Return the (x, y) coordinate for the center point of the cell that contains the specified text.  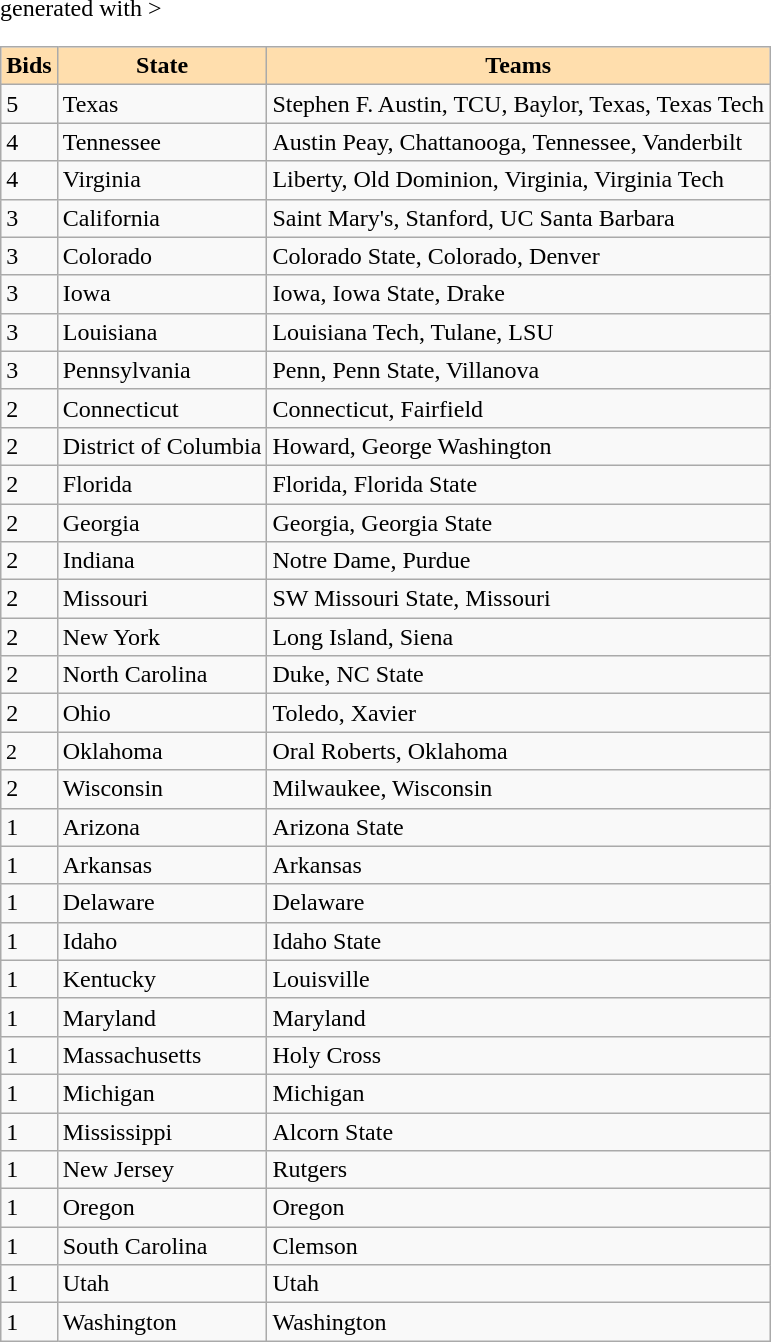
New York (162, 637)
Iowa (162, 294)
Colorado (162, 256)
North Carolina (162, 675)
Arizona (162, 827)
Idaho State (518, 941)
5 (29, 104)
Long Island, Siena (518, 637)
Wisconsin (162, 789)
Florida (162, 484)
Teams (518, 66)
Oklahoma (162, 751)
Idaho (162, 941)
State (162, 66)
Iowa, Iowa State, Drake (518, 294)
Rutgers (518, 1170)
Duke, NC State (518, 675)
Ohio (162, 713)
Oral Roberts, Oklahoma (518, 751)
Virginia (162, 180)
Bids (29, 66)
Indiana (162, 561)
Louisiana (162, 332)
Alcorn State (518, 1131)
Texas (162, 104)
Holy Cross (518, 1055)
Howard, George Washington (518, 446)
Tennessee (162, 142)
Florida, Florida State (518, 484)
Liberty, Old Dominion, Virginia, Virginia Tech (518, 180)
Louisiana Tech, Tulane, LSU (518, 332)
Colorado State, Colorado, Denver (518, 256)
Connecticut (162, 408)
Notre Dame, Purdue (518, 561)
Saint Mary's, Stanford, UC Santa Barbara (518, 218)
Austin Peay, Chattanooga, Tennessee, Vanderbilt (518, 142)
Arizona State (518, 827)
Missouri (162, 599)
New Jersey (162, 1170)
Mississippi (162, 1131)
Stephen F. Austin, TCU, Baylor, Texas, Texas Tech (518, 104)
South Carolina (162, 1246)
Penn, Penn State, Villanova (518, 370)
Connecticut, Fairfield (518, 408)
Toledo, Xavier (518, 713)
Georgia, Georgia State (518, 523)
California (162, 218)
Massachusetts (162, 1055)
District of Columbia (162, 446)
Milwaukee, Wisconsin (518, 789)
Pennsylvania (162, 370)
Kentucky (162, 979)
SW Missouri State, Missouri (518, 599)
Clemson (518, 1246)
Georgia (162, 523)
Louisville (518, 979)
